Find where the given text appears and provide that cell's center as [x, y] coordinate. 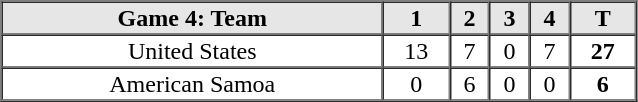
2 [470, 18]
4 [549, 18]
27 [602, 50]
American Samoa [193, 84]
Game 4: Team [193, 18]
T [602, 18]
13 [416, 50]
3 [510, 18]
1 [416, 18]
United States [193, 50]
